Locate the cell with the specified text and output its (X, Y) center coordinate. 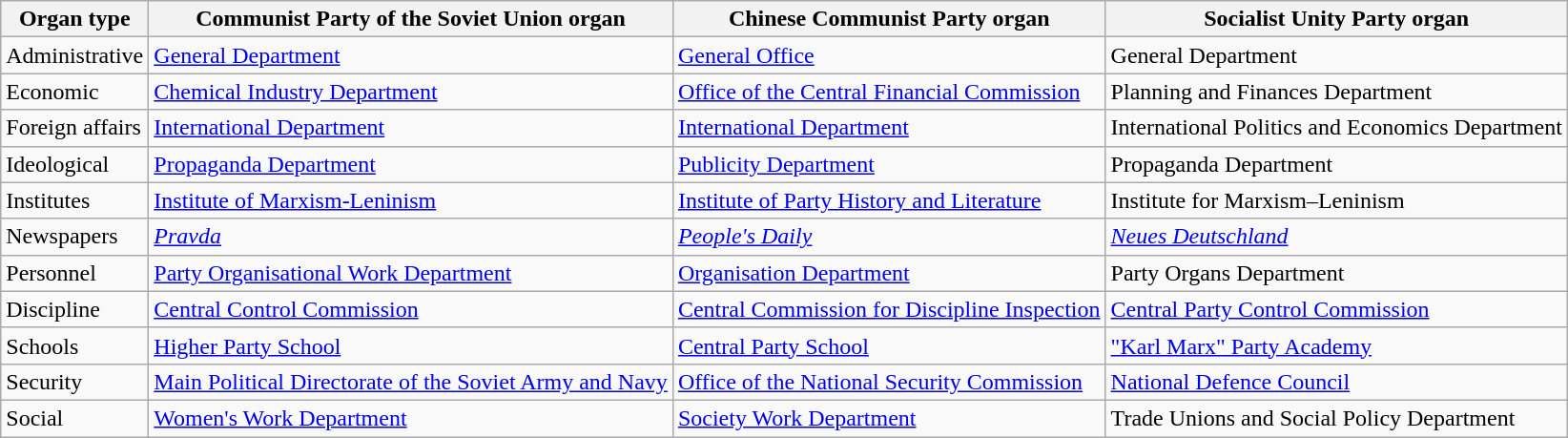
Newspapers (74, 237)
Trade Unions and Social Policy Department (1336, 418)
Women's Work Department (411, 418)
Institute for Marxism–Leninism (1336, 200)
Discipline (74, 309)
General Office (889, 55)
Chinese Communist Party organ (889, 19)
Institutes (74, 200)
Administrative (74, 55)
Central Party Control Commission (1336, 309)
Main Political Directorate of the Soviet Army and Navy (411, 382)
Party Organisational Work Department (411, 273)
Foreign affairs (74, 128)
People's Daily (889, 237)
Organisation Department (889, 273)
Neues Deutschland (1336, 237)
Ideological (74, 164)
Personnel (74, 273)
Pravda (411, 237)
Central Party School (889, 345)
Publicity Department (889, 164)
Office of the Central Financial Commission (889, 92)
Party Organs Department (1336, 273)
National Defence Council (1336, 382)
Planning and Finances Department (1336, 92)
Institute of Marxism-Leninism (411, 200)
Central Commission for Discipline Inspection (889, 309)
International Politics and Economics Department (1336, 128)
Society Work Department (889, 418)
Socialist Unity Party organ (1336, 19)
Security (74, 382)
Institute of Party History and Literature (889, 200)
"Karl Marx" Party Academy (1336, 345)
Chemical Industry Department (411, 92)
Organ type (74, 19)
Schools (74, 345)
Communist Party of the Soviet Union organ (411, 19)
Economic (74, 92)
Office of the National Security Commission (889, 382)
Higher Party School (411, 345)
Central Control Commission (411, 309)
Social (74, 418)
